From the cell containing the given text, extract its center point as (x, y) coordinate. 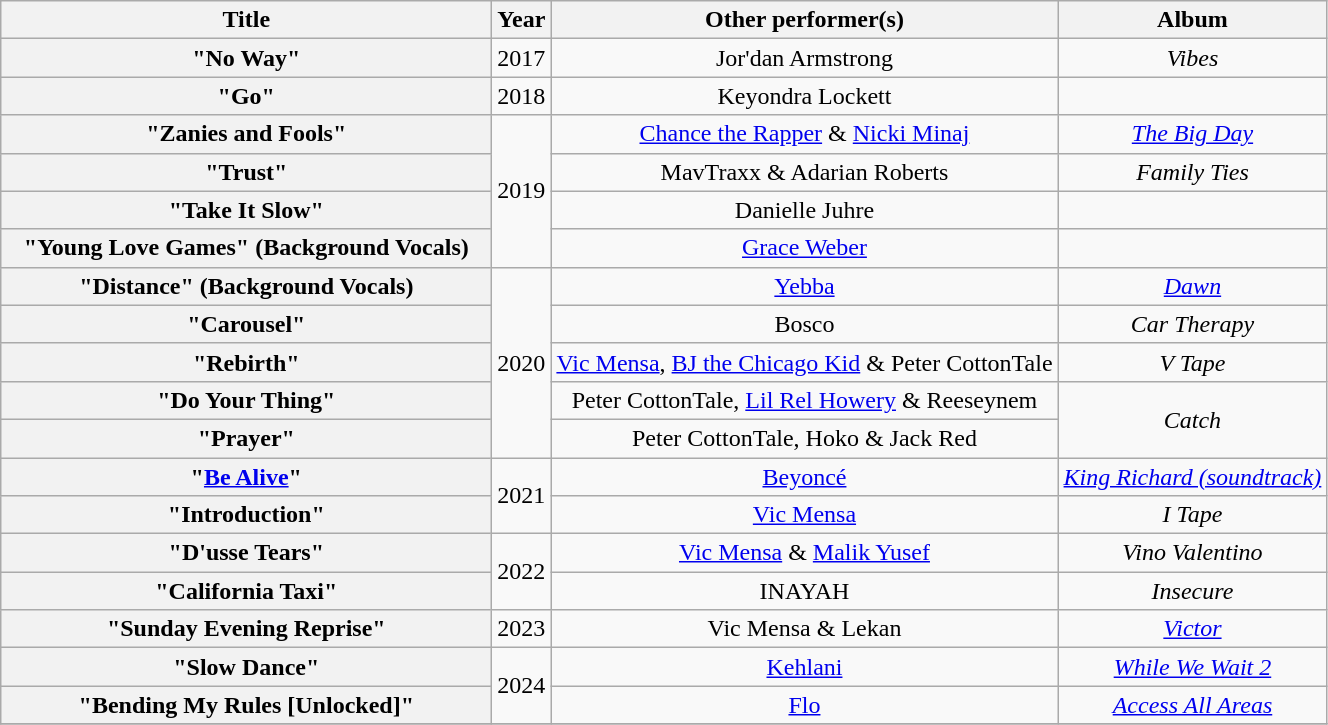
Family Ties (1192, 172)
Vino Valentino (1192, 553)
"Take It Slow" (246, 210)
Album (1192, 20)
2018 (522, 96)
Kehlani (804, 667)
Danielle Juhre (804, 210)
Insecure (1192, 591)
INAYAH (804, 591)
"D'usse Tears" (246, 553)
Peter CottonTale, Lil Rel Howery & Reeseynem (804, 400)
I Tape (1192, 515)
"Rebirth" (246, 362)
2021 (522, 496)
Grace Weber (804, 248)
Jor'dan Armstrong (804, 58)
Peter CottonTale, Hoko & Jack Red (804, 438)
Year (522, 20)
Car Therapy (1192, 324)
"Trust" (246, 172)
Vic Mensa (804, 515)
"Prayer" (246, 438)
2017 (522, 58)
Chance the Rapper & Nicki Minaj (804, 134)
"Go" (246, 96)
Vibes (1192, 58)
"Bending My Rules [Unlocked]" (246, 705)
2019 (522, 191)
Yebba (804, 286)
Title (246, 20)
The Big Day (1192, 134)
"Do Your Thing" (246, 400)
"Distance" (Background Vocals) (246, 286)
"Slow Dance" (246, 667)
"Zanies and Fools" (246, 134)
Bosco (804, 324)
Vic Mensa & Lekan (804, 629)
Catch (1192, 419)
King Richard (soundtrack) (1192, 477)
MavTraxx & Adarian Roberts (804, 172)
"Carousel" (246, 324)
While We Wait 2 (1192, 667)
Vic Mensa, BJ the Chicago Kid & Peter CottonTale (804, 362)
Beyoncé (804, 477)
Keyondra Lockett (804, 96)
"California Taxi" (246, 591)
2023 (522, 629)
Flo (804, 705)
"Introduction" (246, 515)
"Be Alive" (246, 477)
2022 (522, 572)
"No Way" (246, 58)
2020 (522, 362)
"Sunday Evening Reprise" (246, 629)
V Tape (1192, 362)
Access All Areas (1192, 705)
Other performer(s) (804, 20)
Vic Mensa & Malik Yusef (804, 553)
Dawn (1192, 286)
2024 (522, 686)
Victor (1192, 629)
"Young Love Games" (Background Vocals) (246, 248)
